Detect which cell encompasses the target text, then output its (X, Y) center coordinate. 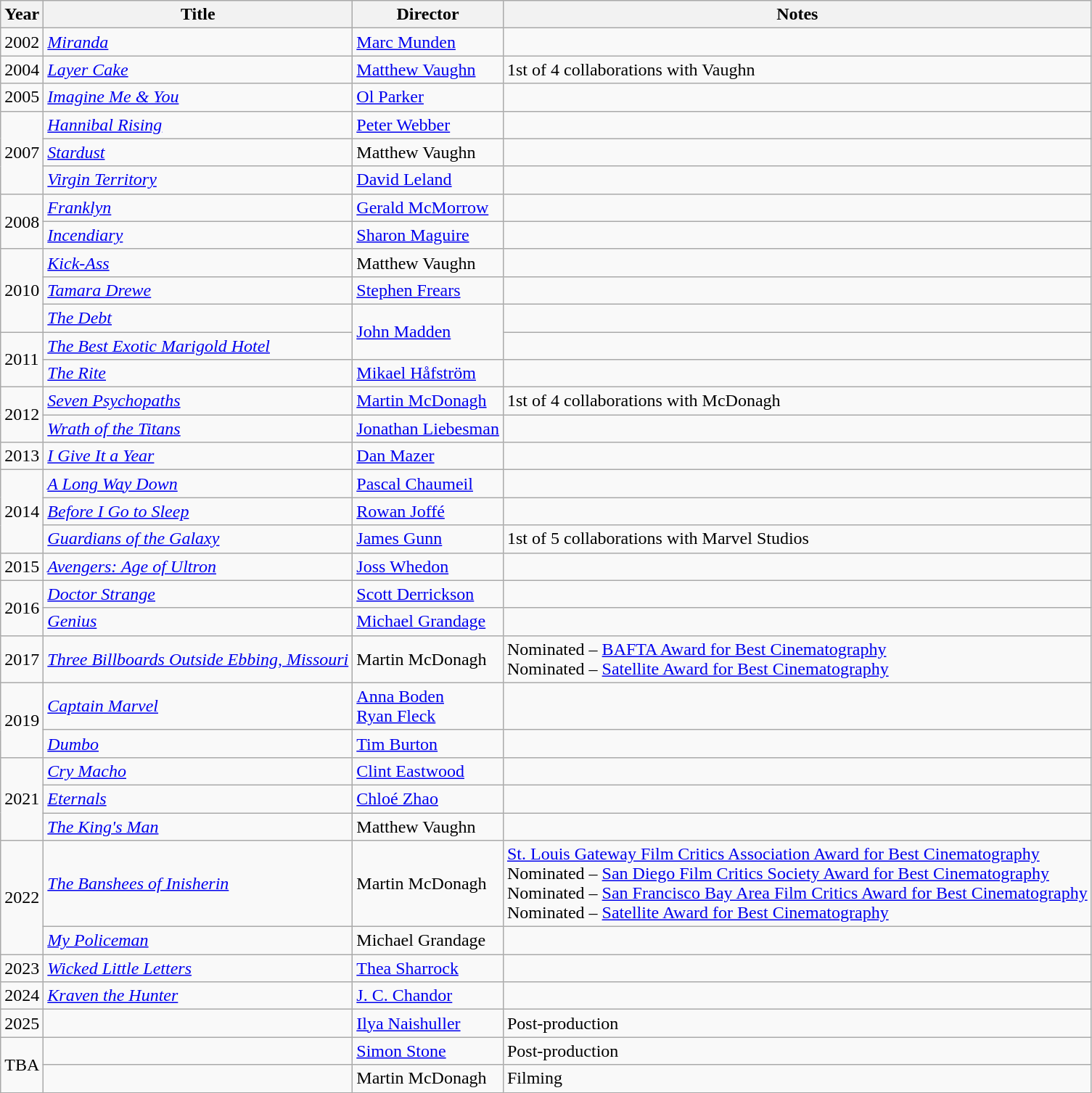
The Rite (198, 374)
Before I Go to Sleep (198, 511)
I Give It a Year (198, 456)
Eternals (198, 799)
The King's Man (198, 826)
Thea Sharrock (428, 968)
2008 (22, 221)
Guardians of the Galaxy (198, 539)
2017 (22, 659)
Nominated – BAFTA Award for Best CinematographyNominated – Satellite Award for Best Cinematography (797, 659)
Captain Marvel (198, 706)
2005 (22, 97)
Virgin Territory (198, 180)
2024 (22, 996)
2023 (22, 968)
2004 (22, 70)
Sharon Maguire (428, 235)
The Debt (198, 318)
Cry Macho (198, 771)
Simon Stone (428, 1051)
Pascal Chaumeil (428, 484)
Ilya Naishuller (428, 1023)
Genius (198, 622)
2025 (22, 1023)
Kick-Ass (198, 263)
Wicked Little Letters (198, 968)
Notes (797, 15)
Hannibal Rising (198, 125)
2010 (22, 290)
My Policeman (198, 941)
Gerald McMorrow (428, 207)
Joss Whedon (428, 566)
Layer Cake (198, 70)
1st of 4 collaborations with McDonagh (797, 401)
Director (428, 15)
Avengers: Age of Ultron (198, 566)
Ol Parker (428, 97)
Chloé Zhao (428, 799)
Tamara Drewe (198, 290)
Miranda (198, 42)
Three Billboards Outside Ebbing, Missouri (198, 659)
Kraven the Hunter (198, 996)
2021 (22, 799)
Jonathan Liebesman (428, 429)
2007 (22, 152)
2014 (22, 511)
Wrath of the Titans (198, 429)
1st of 4 collaborations with Vaughn (797, 70)
2015 (22, 566)
David Leland (428, 180)
2011 (22, 360)
2013 (22, 456)
The Banshees of Inisherin (198, 883)
2012 (22, 415)
Stephen Frears (428, 290)
Marc Munden (428, 42)
Tim Burton (428, 743)
Year (22, 15)
The Best Exotic Marigold Hotel (198, 346)
TBA (22, 1065)
1st of 5 collaborations with Marvel Studios (797, 539)
Filming (797, 1078)
J. C. Chandor (428, 996)
Dan Mazer (428, 456)
Title (198, 15)
2019 (22, 719)
Imagine Me & You (198, 97)
Scott Derrickson (428, 594)
Peter Webber (428, 125)
Franklyn (198, 207)
2002 (22, 42)
Doctor Strange (198, 594)
2022 (22, 898)
James Gunn (428, 539)
A Long Way Down (198, 484)
Seven Psychopaths (198, 401)
Rowan Joffé (428, 511)
John Madden (428, 331)
Stardust (198, 152)
Clint Eastwood (428, 771)
Anna BodenRyan Fleck (428, 706)
Incendiary (198, 235)
2016 (22, 608)
Mikael Håfström (428, 374)
Dumbo (198, 743)
